Locate the cell with the specified text and output its [X, Y] center coordinate. 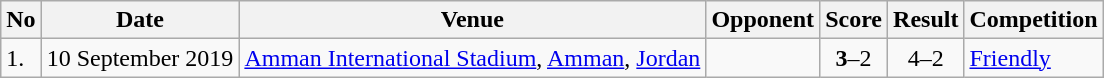
3–2 [854, 58]
Competition [1034, 20]
Amman International Stadium, Amman, Jordan [472, 58]
Date [140, 20]
Result [926, 20]
No [21, 20]
4–2 [926, 58]
10 September 2019 [140, 58]
Friendly [1034, 58]
Score [854, 20]
1. [21, 58]
Opponent [763, 20]
Venue [472, 20]
